Search for the cell housing the specified text and yield its [X, Y] center coordinate. 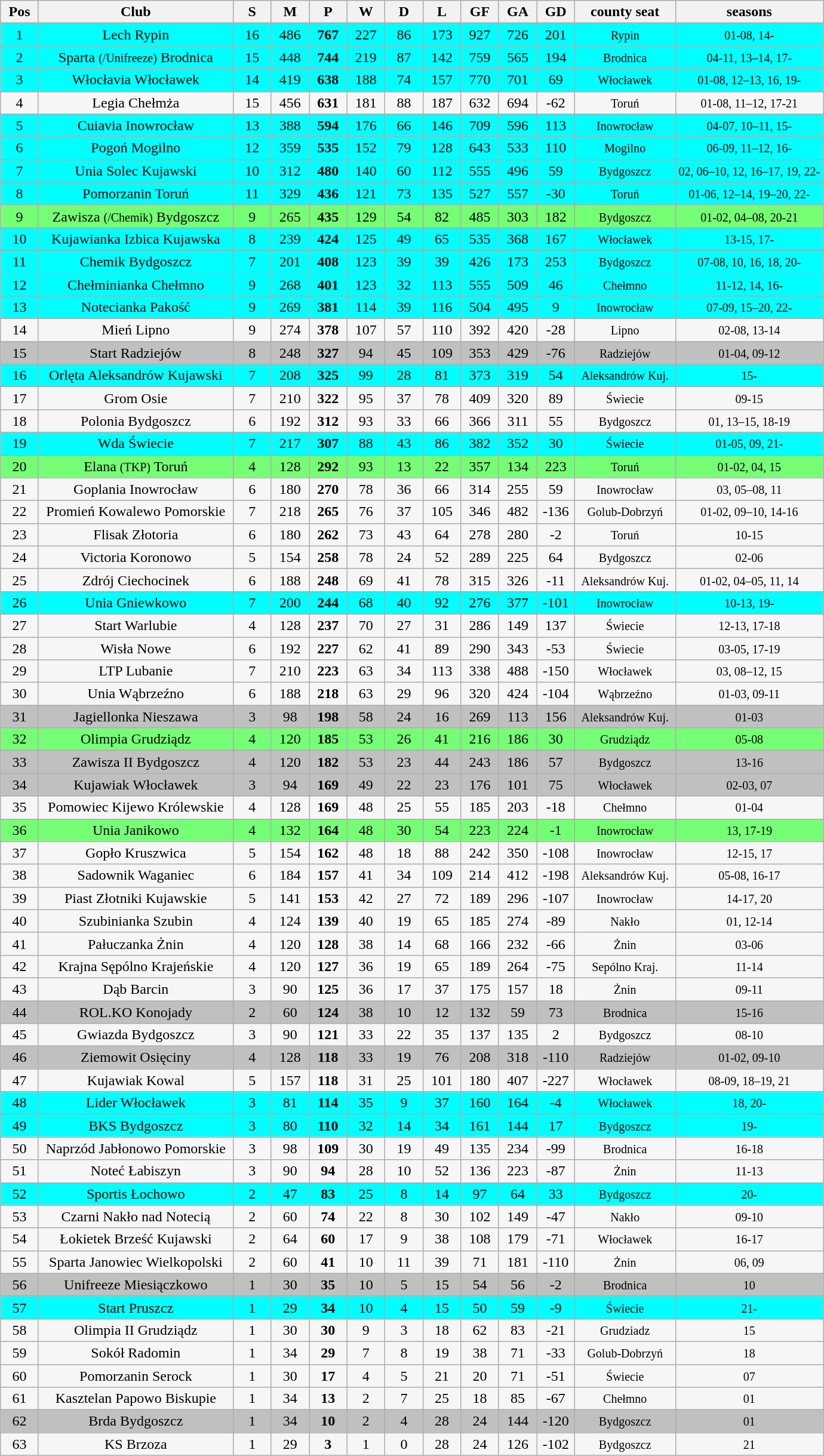
643 [480, 148]
129 [366, 216]
82 [442, 216]
107 [366, 330]
-102 [556, 1444]
726 [518, 35]
234 [518, 1148]
01-06, 12–14, 19–20, 22- [749, 193]
13-16 [749, 762]
Goplania Inowrocław [136, 489]
217 [290, 444]
-62 [556, 103]
194 [556, 57]
51 [20, 1171]
533 [518, 148]
366 [480, 421]
Grudziądz [625, 739]
01-02, 09-10 [749, 1058]
08-10 [749, 1035]
759 [480, 57]
Kujawiak Kowal [136, 1080]
-150 [556, 671]
Pałuczanka Żnin [136, 944]
GD [556, 12]
Sepólno Kraj. [625, 966]
Start Warlubie [136, 625]
504 [480, 308]
338 [480, 671]
927 [480, 35]
326 [518, 580]
-120 [556, 1421]
325 [328, 376]
03, 08–12, 15 [749, 671]
07 [749, 1375]
286 [480, 625]
01-02, 04, 15 [749, 466]
709 [480, 125]
Wąbrzeźno [625, 694]
456 [290, 103]
01-08, 14- [749, 35]
359 [290, 148]
-108 [556, 853]
Czarni Nakło nad Notecią [136, 1217]
Łokietek Brześć Kujawski [136, 1239]
92 [442, 603]
Zawisza II Bydgoszcz [136, 762]
435 [328, 216]
161 [480, 1126]
11-12, 14, 16- [749, 285]
-53 [556, 648]
-1 [556, 830]
184 [290, 876]
-104 [556, 694]
-198 [556, 876]
-18 [556, 807]
79 [404, 148]
LTP Lubanie [136, 671]
292 [328, 466]
06, 09 [749, 1262]
-51 [556, 1375]
Unia Wąbrzeźno [136, 694]
102 [480, 1217]
198 [328, 717]
06-09, 11–12, 16- [749, 148]
701 [518, 80]
Kujawianka Izbica Kujawska [136, 239]
S [252, 12]
Pomowiec Kijewo Królewskie [136, 807]
239 [290, 239]
03-05, 17-19 [749, 648]
407 [518, 1080]
D [404, 12]
70 [366, 625]
Sparta Janowiec Wielkopolski [136, 1262]
Naprzód Jabłonowo Pomorskie [136, 1148]
638 [328, 80]
485 [480, 216]
242 [480, 853]
136 [480, 1171]
-33 [556, 1353]
224 [518, 830]
Rypin [625, 35]
353 [480, 353]
-99 [556, 1148]
244 [328, 603]
276 [480, 603]
596 [518, 125]
0 [404, 1444]
97 [480, 1194]
262 [328, 535]
Olimpia II Grudziądz [136, 1330]
18, 20- [749, 1103]
02-03, 07 [749, 785]
Zawisza (/Chemik) Bydgoszcz [136, 216]
19- [749, 1126]
01-02, 04–05, 11, 14 [749, 580]
Lipno [625, 330]
744 [328, 57]
-11 [556, 580]
105 [442, 512]
388 [290, 125]
96 [442, 694]
75 [556, 785]
Włocłavia Włocławek [136, 80]
07-09, 15–20, 22- [749, 308]
419 [290, 80]
95 [366, 398]
694 [518, 103]
Pogoń Mogilno [136, 148]
255 [518, 489]
-28 [556, 330]
13, 17-19 [749, 830]
03-06 [749, 944]
Pomorzanin Toruń [136, 193]
21- [749, 1307]
Gopło Kruszwica [136, 853]
09-10 [749, 1217]
01-02, 09–10, 14-16 [749, 512]
318 [518, 1058]
495 [518, 308]
112 [442, 171]
Chemik Bydgoszcz [136, 262]
429 [518, 353]
378 [328, 330]
Kujawiak Włocławek [136, 785]
408 [328, 262]
108 [480, 1239]
07-08, 10, 16, 18, 20- [749, 262]
01-04, 09-12 [749, 353]
141 [290, 898]
289 [480, 557]
436 [328, 193]
153 [328, 898]
480 [328, 171]
116 [442, 308]
146 [442, 125]
140 [366, 171]
KS Brzoza [136, 1444]
Piast Złotniki Kujawskie [136, 898]
-66 [556, 944]
270 [328, 489]
09-11 [749, 989]
482 [518, 512]
11-13 [749, 1171]
166 [480, 944]
187 [442, 103]
01-04 [749, 807]
134 [518, 466]
20- [749, 1194]
152 [366, 148]
216 [480, 739]
85 [518, 1399]
11-14 [749, 966]
253 [556, 262]
167 [556, 239]
594 [328, 125]
Kasztelan Papowo Biskupie [136, 1399]
232 [518, 944]
Lider Włocławek [136, 1103]
412 [518, 876]
15-16 [749, 1012]
156 [556, 717]
Dąb Barcin [136, 989]
01-03, 09-11 [749, 694]
Start Radziejów [136, 353]
179 [518, 1239]
264 [518, 966]
368 [518, 239]
486 [290, 35]
373 [480, 376]
214 [480, 876]
631 [328, 103]
303 [518, 216]
12-15, 17 [749, 853]
15- [749, 376]
343 [518, 648]
496 [518, 171]
-136 [556, 512]
-71 [556, 1239]
Sadownik Waganiec [136, 876]
509 [518, 285]
L [442, 12]
Victoria Koronowo [136, 557]
Szubinianka Szubin [136, 921]
10-15 [749, 535]
352 [518, 444]
Chełminianka Chełmno [136, 285]
565 [518, 57]
-4 [556, 1103]
-21 [556, 1330]
Mogilno [625, 148]
Flisak Złotoria [136, 535]
Mień Lipno [136, 330]
420 [518, 330]
Cuiavia Inowrocław [136, 125]
315 [480, 580]
126 [518, 1444]
W [366, 12]
Unia Gniewkowo [136, 603]
Unifreeze Miesiączkowo [136, 1285]
01-08, 12–13, 16, 19- [749, 80]
382 [480, 444]
87 [404, 57]
767 [328, 35]
Polonia Bydgoszcz [136, 421]
-76 [556, 353]
14-17, 20 [749, 898]
Orlęta Aleksandrów Kujawski [136, 376]
Unia Solec Kujawski [136, 171]
346 [480, 512]
Krajna Sępólno Krajeńskie [136, 966]
-101 [556, 603]
237 [328, 625]
409 [480, 398]
10-13, 19- [749, 603]
Zdrój Ciechocinek [136, 580]
GF [480, 12]
127 [328, 966]
381 [328, 308]
Noteć Łabiszyn [136, 1171]
-75 [556, 966]
280 [518, 535]
county seat [625, 12]
Elana (TKP) Toruń [136, 466]
Sportis Łochowo [136, 1194]
16-18 [749, 1148]
Brda Bydgoszcz [136, 1421]
Grom Osie [136, 398]
04-07, 10–11, 15- [749, 125]
401 [328, 285]
Gwiazda Bydgoszcz [136, 1035]
01, 12-14 [749, 921]
350 [518, 853]
Promień Kowalewo Pomorskie [136, 512]
Ziemowit Osięciny [136, 1058]
139 [328, 921]
05-08, 16-17 [749, 876]
01-05, 09, 21- [749, 444]
GA [518, 12]
-227 [556, 1080]
-9 [556, 1307]
16-17 [749, 1239]
M [290, 12]
P [328, 12]
290 [480, 648]
Sparta (/Unifreeze) Brodnica [136, 57]
329 [290, 193]
175 [480, 989]
278 [480, 535]
Lech Rypin [136, 35]
01-02, 04–08, 20-21 [749, 216]
142 [442, 57]
09-15 [749, 398]
160 [480, 1103]
05-08 [749, 739]
296 [518, 898]
04-11, 13–14, 17- [749, 57]
488 [518, 671]
99 [366, 376]
311 [518, 421]
377 [518, 603]
-30 [556, 193]
01-08, 11–12, 17-21 [749, 103]
307 [328, 444]
225 [518, 557]
Unia Janikowo [136, 830]
02-08, 13-14 [749, 330]
80 [290, 1126]
Club [136, 12]
72 [442, 898]
02, 06–10, 12, 16–17, 19, 22- [749, 171]
12-13, 17-18 [749, 625]
357 [480, 466]
-107 [556, 898]
448 [290, 57]
61 [20, 1399]
319 [518, 376]
527 [480, 193]
01, 13–15, 18-19 [749, 421]
243 [480, 762]
03, 05–08, 11 [749, 489]
Wda Świecie [136, 444]
Jagiellonka Nieszawa [136, 717]
Start Pruszcz [136, 1307]
632 [480, 103]
Wisła Nowe [136, 648]
seasons [749, 12]
327 [328, 353]
02-06 [749, 557]
Olimpia Grudziądz [136, 739]
268 [290, 285]
-87 [556, 1171]
13-15, 17- [749, 239]
BKS Bydgoszcz [136, 1126]
219 [366, 57]
392 [480, 330]
ROL.KO Konojady [136, 1012]
Pomorzanin Serock [136, 1375]
01-03 [749, 717]
-67 [556, 1399]
770 [480, 80]
426 [480, 262]
-89 [556, 921]
08-09, 18–19, 21 [749, 1080]
162 [328, 853]
Pos [20, 12]
-47 [556, 1217]
Grudziadz [625, 1330]
557 [518, 193]
200 [290, 603]
Legia Chełmża [136, 103]
258 [328, 557]
Sokół Radomin [136, 1353]
Notecianka Pakość [136, 308]
322 [328, 398]
314 [480, 489]
203 [518, 807]
